Identify which cell holds the provided text, then report its (X, Y) central coordinate. 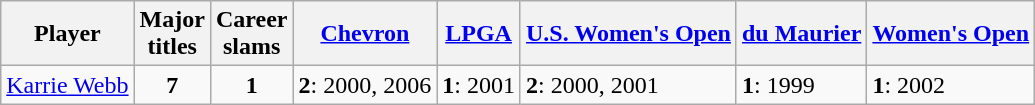
Majortitles (172, 34)
Chevron (365, 34)
2: 2000, 2006 (365, 85)
U.S. Women's Open (628, 34)
1: 2002 (951, 85)
1: 1999 (801, 85)
du Maurier (801, 34)
7 (172, 85)
Karrie Webb (68, 85)
LPGA (479, 34)
1: 2001 (479, 85)
Player (68, 34)
2: 2000, 2001 (628, 85)
Women's Open (951, 34)
1 (252, 85)
Careerslams (252, 34)
